Scan for the cell matching the given text and deliver its (X, Y) coordinate at center. 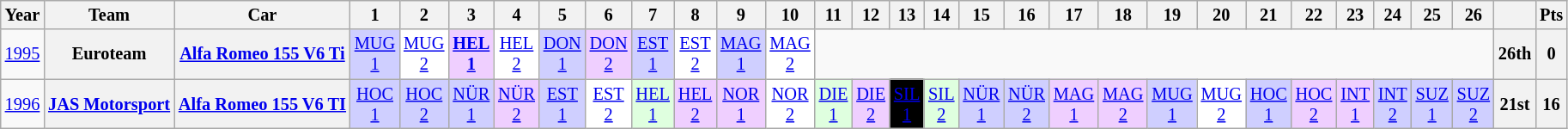
Pts (1551, 15)
INT2 (1393, 104)
25 (1432, 15)
JAS Motorsport (109, 104)
Alfa Romeo 155 V6 Ti (263, 54)
3 (471, 15)
12 (871, 15)
17 (1073, 15)
1 (374, 15)
Year (22, 15)
1996 (22, 104)
21st (1515, 104)
8 (696, 15)
18 (1123, 15)
INT1 (1355, 104)
5 (562, 15)
26th (1515, 54)
21 (1269, 15)
SIL1 (907, 104)
4 (517, 15)
NOR1 (740, 104)
23 (1355, 15)
6 (609, 15)
20 (1221, 15)
1995 (22, 54)
19 (1171, 15)
9 (740, 15)
NOR2 (790, 104)
10 (790, 15)
SUZ2 (1474, 104)
13 (907, 15)
2 (424, 15)
DIE2 (871, 104)
DIE1 (834, 104)
14 (941, 15)
11 (834, 15)
24 (1393, 15)
SUZ1 (1432, 104)
26 (1474, 15)
Euroteam (109, 54)
SIL2 (941, 104)
DON2 (609, 54)
Car (263, 15)
Team (109, 15)
0 (1551, 54)
15 (981, 15)
DON1 (562, 54)
7 (653, 15)
22 (1314, 15)
Alfa Romeo 155 V6 TI (263, 104)
